Provide the (X, Y) coordinate of the cell's center where the given text is located.  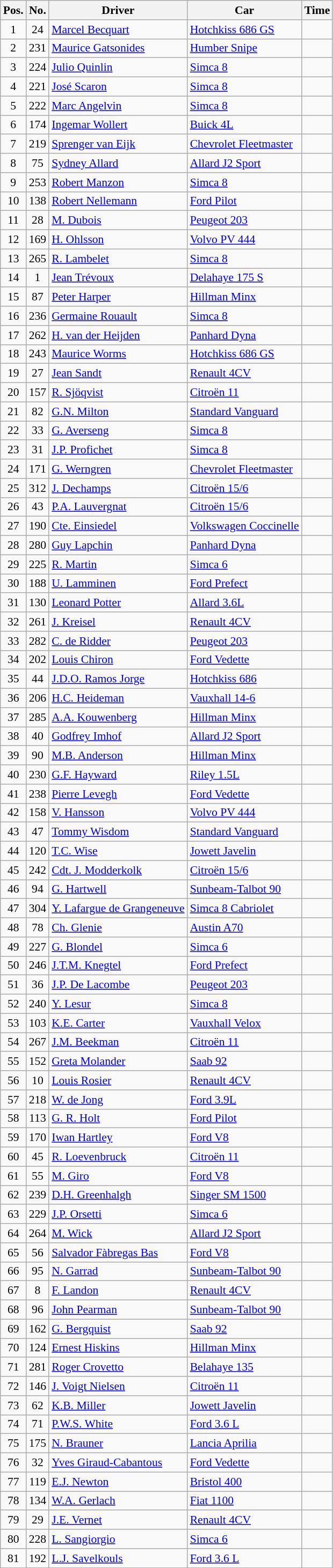
73 (13, 1405)
12 (13, 240)
Germaine Rouault (118, 316)
Jean Sandt (118, 373)
Robert Manzon (118, 182)
312 (38, 488)
Yves Giraud-Cabantous (118, 1463)
Tommy Wisdom (118, 832)
34 (13, 660)
119 (38, 1482)
Delahaye 175 S (245, 278)
W.A. Gerlach (118, 1501)
J.P. Profichet (118, 450)
G.N. Milton (118, 411)
Leonard Potter (118, 603)
49 (13, 947)
J. Voigt Nielsen (118, 1386)
17 (13, 335)
Time (317, 10)
J.P. De Lacombe (118, 985)
Buick 4L (245, 125)
T.C. Wise (118, 851)
64 (13, 1233)
229 (38, 1214)
4 (13, 87)
23 (13, 450)
230 (38, 775)
103 (38, 1023)
Ingemar Wollert (118, 125)
M. Wick (118, 1233)
261 (38, 622)
70 (13, 1348)
169 (38, 240)
Ch. Glenie (118, 927)
C. de Ridder (118, 641)
52 (13, 1004)
W. de Jong (118, 1100)
Austin A70 (245, 927)
G. R. Holt (118, 1118)
Riley 1.5L (245, 775)
170 (38, 1138)
Vauxhall 14-6 (245, 698)
304 (38, 909)
222 (38, 106)
282 (38, 641)
Cdt. J. Modderkolk (118, 870)
171 (38, 469)
162 (38, 1329)
82 (38, 411)
242 (38, 870)
59 (13, 1138)
253 (38, 182)
90 (38, 756)
Roger Crovetto (118, 1367)
9 (13, 182)
130 (38, 603)
218 (38, 1100)
J.M. Beekman (118, 1042)
243 (38, 354)
87 (38, 297)
Vauxhall Velox (245, 1023)
81 (13, 1558)
Volkswagen Coccinelle (245, 526)
54 (13, 1042)
U. Lamminen (118, 584)
20 (13, 393)
25 (13, 488)
239 (38, 1195)
P.W.S. White (118, 1424)
G.F. Hayward (118, 775)
175 (38, 1444)
P.A. Lauvergnat (118, 507)
J.P. Orsetti (118, 1214)
35 (13, 679)
Maurice Gatsonides (118, 48)
E.J. Newton (118, 1482)
Marcel Becquart (118, 30)
262 (38, 335)
Sprenger van Eijk (118, 144)
Simca 8 Cabriolet (245, 909)
Pos. (13, 10)
240 (38, 1004)
J.E. Vernet (118, 1520)
Robert Nellemann (118, 201)
R. Sjöqvist (118, 393)
192 (38, 1558)
Lancia Aprilia (245, 1444)
264 (38, 1233)
6 (13, 125)
41 (13, 794)
G. Blondel (118, 947)
D.H. Greenhalgh (118, 1195)
Louis Chiron (118, 660)
26 (13, 507)
José Scaron (118, 87)
Bristol 400 (245, 1482)
63 (13, 1214)
77 (13, 1482)
221 (38, 87)
227 (38, 947)
L.J. Savelkouls (118, 1558)
K.E. Carter (118, 1023)
120 (38, 851)
N. Brauner (118, 1444)
Godfrey Imhof (118, 737)
Hotchkiss 686 (245, 679)
2 (13, 48)
13 (13, 259)
G. Averseng (118, 431)
157 (38, 393)
R. Lambelet (118, 259)
H. Ohlsson (118, 240)
7 (13, 144)
188 (38, 584)
Pierre Levegh (118, 794)
Jean Trévoux (118, 278)
Ford 3.9L (245, 1100)
H.C. Heideman (118, 698)
No. (38, 10)
K.B. Miller (118, 1405)
V. Hansson (118, 813)
236 (38, 316)
18 (13, 354)
Singer SM 1500 (245, 1195)
280 (38, 546)
152 (38, 1062)
G. Werngren (118, 469)
76 (13, 1463)
124 (38, 1348)
Louis Rosier (118, 1080)
238 (38, 794)
246 (38, 966)
J.T.M. Knegtel (118, 966)
66 (13, 1271)
53 (13, 1023)
John Pearman (118, 1310)
15 (13, 297)
79 (13, 1520)
Y. Lafargue de Grangeneuve (118, 909)
138 (38, 201)
A.A. Kouwenberg (118, 717)
Sydney Allard (118, 163)
Marc Angelvin (118, 106)
J.D.O. Ramos Jorge (118, 679)
74 (13, 1424)
146 (38, 1386)
57 (13, 1100)
113 (38, 1118)
51 (13, 985)
Cte. Einsiedel (118, 526)
48 (13, 927)
R. Martin (118, 564)
202 (38, 660)
68 (13, 1310)
267 (38, 1042)
Driver (118, 10)
265 (38, 259)
Julio Quinlin (118, 68)
174 (38, 125)
22 (13, 431)
16 (13, 316)
42 (13, 813)
134 (38, 1501)
Y. Lesur (118, 1004)
Maurice Worms (118, 354)
158 (38, 813)
14 (13, 278)
Greta Molander (118, 1062)
Allard 3.6L (245, 603)
224 (38, 68)
72 (13, 1386)
281 (38, 1367)
M.B. Anderson (118, 756)
J. Kreisel (118, 622)
19 (13, 373)
94 (38, 889)
50 (13, 966)
206 (38, 698)
65 (13, 1253)
N. Garrad (118, 1271)
60 (13, 1157)
190 (38, 526)
285 (38, 717)
M. Giro (118, 1176)
21 (13, 411)
Humber Snipe (245, 48)
11 (13, 220)
H. van der Heijden (118, 335)
30 (13, 584)
67 (13, 1291)
5 (13, 106)
96 (38, 1310)
G. Hartwell (118, 889)
61 (13, 1176)
F. Landon (118, 1291)
95 (38, 1271)
37 (13, 717)
G. Bergquist (118, 1329)
Salvador Fàbregas Bas (118, 1253)
46 (13, 889)
225 (38, 564)
38 (13, 737)
219 (38, 144)
Peter Harper (118, 297)
228 (38, 1539)
Car (245, 10)
80 (13, 1539)
J. Dechamps (118, 488)
M. Dubois (118, 220)
3 (13, 68)
39 (13, 756)
69 (13, 1329)
Belahaye 135 (245, 1367)
L. Sangiorgio (118, 1539)
Guy Lapchin (118, 546)
58 (13, 1118)
231 (38, 48)
Iwan Hartley (118, 1138)
Ernest Hiskins (118, 1348)
R. Loevenbruck (118, 1157)
Fiat 1100 (245, 1501)
